From the cell containing the given text, extract its center point as [X, Y] coordinate. 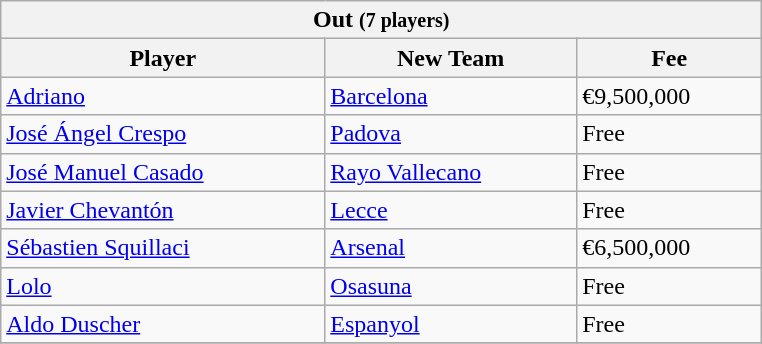
Aldo Duscher [163, 324]
Player [163, 58]
Fee [670, 58]
Adriano [163, 96]
José Ángel Crespo [163, 134]
Barcelona [451, 96]
Lolo [163, 286]
Osasuna [451, 286]
Out (7 players) [382, 20]
Lecce [451, 210]
José Manuel Casado [163, 172]
Padova [451, 134]
Rayo Vallecano [451, 172]
Javier Chevantón [163, 210]
€9,500,000 [670, 96]
€6,500,000 [670, 248]
Arsenal [451, 248]
Espanyol [451, 324]
New Team [451, 58]
Sébastien Squillaci [163, 248]
